Locate the cell with the specified text and output its [X, Y] center coordinate. 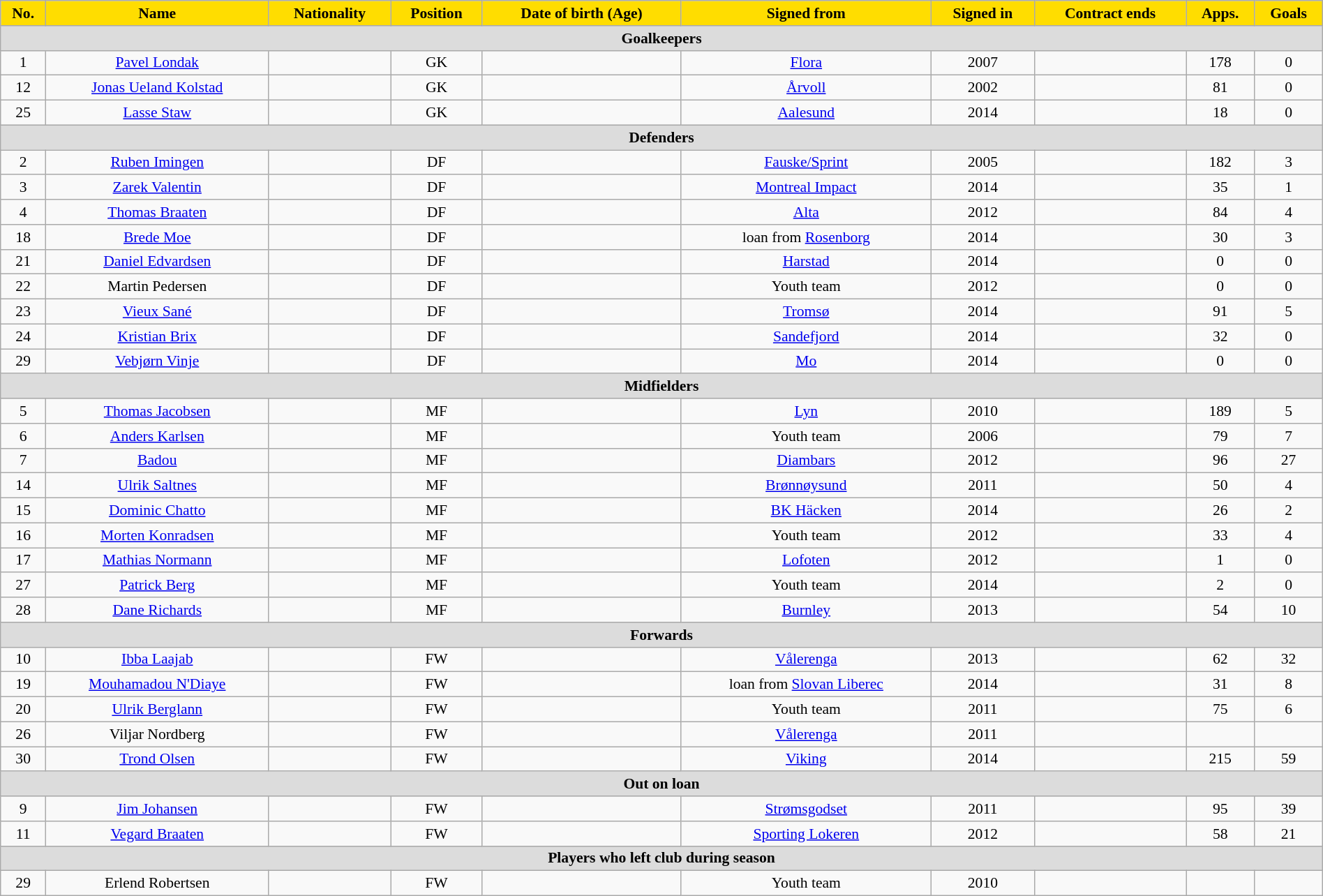
Date of birth (Age) [582, 13]
12 [24, 88]
Trond Olsen [158, 759]
2006 [982, 436]
Burnley [806, 610]
BK Häcken [806, 511]
Nationality [329, 13]
Kristian Brix [158, 336]
58 [1220, 834]
79 [1220, 436]
Forwards [661, 635]
8 [1288, 685]
Jim Johansen [158, 809]
Patrick Berg [158, 585]
2007 [982, 63]
54 [1220, 610]
Mathias Normann [158, 560]
20 [24, 710]
Sporting Lokeren [806, 834]
Position [437, 13]
Sandefjord [806, 336]
62 [1220, 659]
17 [24, 560]
Ruben Imingen [158, 163]
Thomas Braaten [158, 212]
Pavel Londak [158, 63]
Mo [806, 361]
15 [24, 511]
Daniel Edvardsen [158, 262]
Diambars [806, 461]
50 [1220, 486]
33 [1220, 535]
Defenders [661, 137]
Goalkeepers [661, 38]
14 [24, 486]
2002 [982, 88]
Brede Moe [158, 237]
215 [1220, 759]
25 [24, 113]
Morten Konradsen [158, 535]
Montreal Impact [806, 188]
22 [24, 287]
Vebjørn Vinje [158, 361]
Brønnøysund [806, 486]
Vieux Sané [158, 312]
Ulrik Saltnes [158, 486]
91 [1220, 312]
11 [24, 834]
Thomas Jacobsen [158, 411]
Flora [806, 63]
24 [24, 336]
Contract ends [1111, 13]
Badou [158, 461]
75 [1220, 710]
Goals [1288, 13]
Tromsø [806, 312]
Ibba Laajab [158, 659]
Apps. [1220, 13]
Strømsgodset [806, 809]
Jonas Ueland Kolstad [158, 88]
16 [24, 535]
Midfielders [661, 387]
Ulrik Berglann [158, 710]
189 [1220, 411]
Signed in [982, 13]
59 [1288, 759]
96 [1220, 461]
Erlend Robertsen [158, 883]
35 [1220, 188]
178 [1220, 63]
Lofoten [806, 560]
Players who left club during season [661, 858]
19 [24, 685]
Fauske/Sprint [806, 163]
Harstad [806, 262]
Zarek Valentin [158, 188]
9 [24, 809]
2005 [982, 163]
182 [1220, 163]
Alta [806, 212]
Viljar Nordberg [158, 734]
Out on loan [661, 784]
23 [24, 312]
39 [1288, 809]
Signed from [806, 13]
No. [24, 13]
Lyn [806, 411]
28 [24, 610]
Anders Karlsen [158, 436]
81 [1220, 88]
Name [158, 13]
84 [1220, 212]
Lasse Staw [158, 113]
Vegard Braaten [158, 834]
31 [1220, 685]
loan from Slovan Liberec [806, 685]
loan from Rosenborg [806, 237]
95 [1220, 809]
Viking [806, 759]
Aalesund [806, 113]
Dane Richards [158, 610]
Mouhamadou N'Diaye [158, 685]
Årvoll [806, 88]
Dominic Chatto [158, 511]
Martin Pedersen [158, 287]
